Provide the [x, y] coordinate of the cell's center where the given text is located.  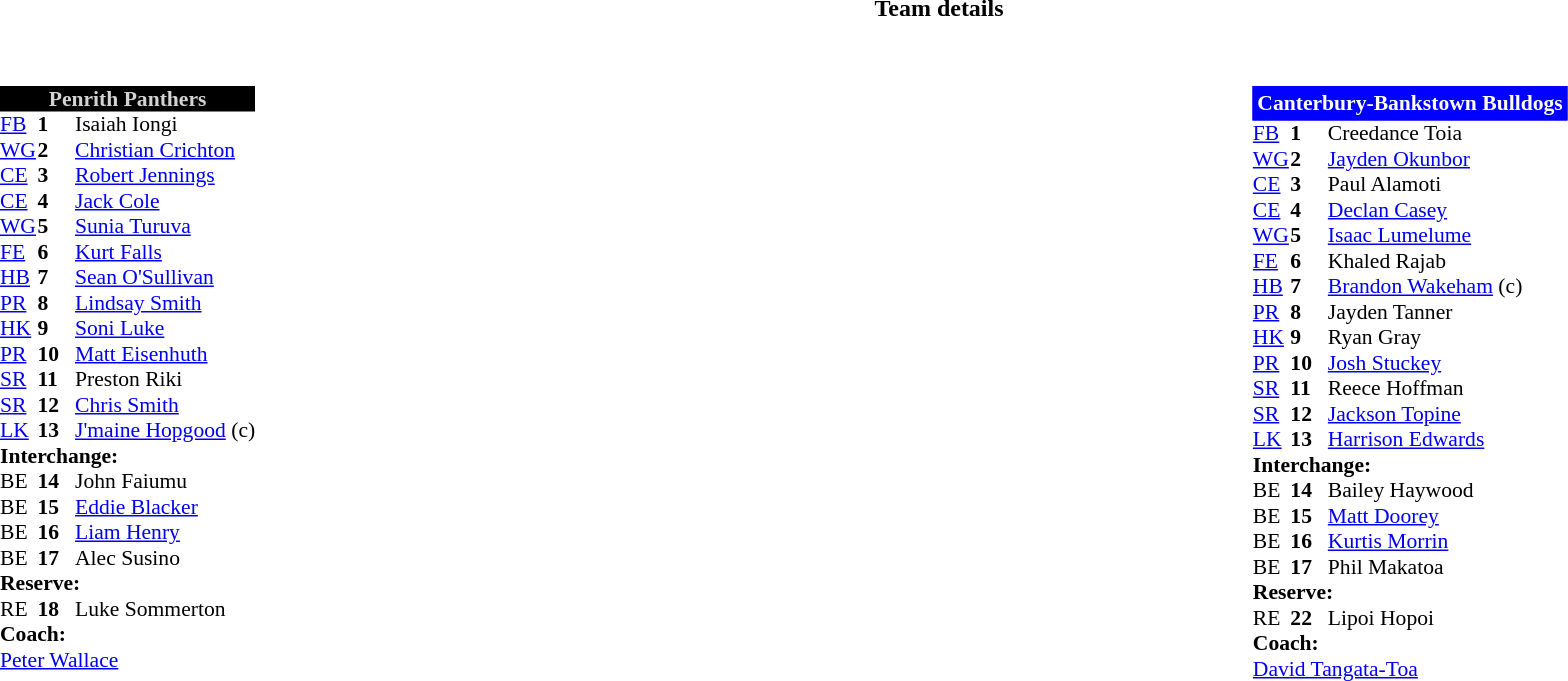
Preston Riki [165, 379]
Kurt Falls [165, 252]
Isaiah Iongi [165, 125]
Creedance Toia [1448, 133]
22 [1309, 618]
Eddie Blacker [165, 507]
Soni Luke [165, 329]
Robert Jennings [165, 175]
18 [57, 609]
Sean O'Sullivan [165, 277]
Kurtis Morrin [1448, 541]
Declan Casey [1448, 210]
Brandon Wakeham (c) [1448, 287]
Isaac Lumelume [1448, 235]
Jayden Okunbor [1448, 159]
Liam Henry [165, 533]
Alec Susino [165, 558]
Bailey Haywood [1448, 491]
Penrith Panthers [128, 99]
J'maine Hopgood (c) [165, 431]
John Faiumu [165, 481]
Harrison Edwards [1448, 439]
Jack Cole [165, 201]
Ryan Gray [1448, 337]
Canterbury-Bankstown Bulldogs [1410, 103]
Paul Alamoti [1448, 185]
Matt Doorey [1448, 516]
Jackson Topine [1448, 414]
Lipoi Hopoi [1448, 618]
Peter Wallace [128, 660]
Phil Makatoa [1448, 567]
Christian Crichton [165, 150]
Luke Sommerton [165, 609]
Reece Hoffman [1448, 389]
Chris Smith [165, 405]
Josh Stuckey [1448, 363]
Khaled Rajab [1448, 261]
Jayden Tanner [1448, 312]
Matt Eisenhuth [165, 354]
Lindsay Smith [165, 303]
Sunia Turuva [165, 227]
